Output the [X, Y] coordinate of the center of the cell containing the given text.  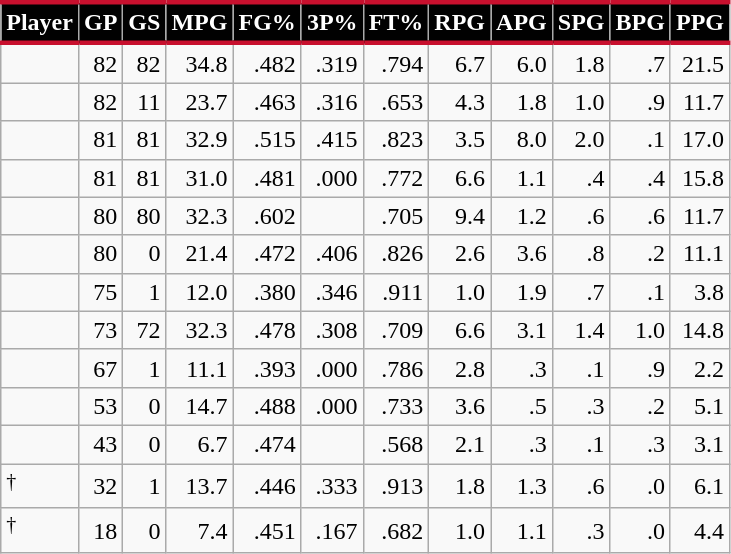
PPG [700, 22]
21.4 [200, 254]
FG% [267, 22]
.772 [396, 178]
.488 [267, 406]
21.5 [700, 63]
.478 [267, 330]
72 [144, 330]
.5 [522, 406]
Player [40, 22]
14.8 [700, 330]
GS [144, 22]
.8 [581, 254]
RPG [460, 22]
13.7 [200, 486]
.316 [332, 102]
2.0 [581, 140]
.319 [332, 63]
3.8 [700, 292]
12.0 [200, 292]
4.3 [460, 102]
.415 [332, 140]
17.0 [700, 140]
7.4 [200, 530]
1.3 [522, 486]
8.0 [522, 140]
73 [100, 330]
.451 [267, 530]
.794 [396, 63]
3.5 [460, 140]
53 [100, 406]
.482 [267, 63]
3P% [332, 22]
.463 [267, 102]
32.9 [200, 140]
2.8 [460, 368]
75 [100, 292]
.709 [396, 330]
1.2 [522, 216]
BPG [640, 22]
.733 [396, 406]
2.1 [460, 444]
.786 [396, 368]
GP [100, 22]
1.9 [522, 292]
67 [100, 368]
5.1 [700, 406]
.568 [396, 444]
APG [522, 22]
.481 [267, 178]
.653 [396, 102]
.602 [267, 216]
.406 [332, 254]
1.4 [581, 330]
.474 [267, 444]
.446 [267, 486]
31.0 [200, 178]
.167 [332, 530]
.705 [396, 216]
.308 [332, 330]
.823 [396, 140]
2.6 [460, 254]
15.8 [700, 178]
23.7 [200, 102]
43 [100, 444]
.515 [267, 140]
4.4 [700, 530]
.380 [267, 292]
.393 [267, 368]
6.0 [522, 63]
.826 [396, 254]
SPG [581, 22]
.911 [396, 292]
.913 [396, 486]
11 [144, 102]
.333 [332, 486]
2.2 [700, 368]
MPG [200, 22]
FT% [396, 22]
9.4 [460, 216]
.346 [332, 292]
18 [100, 530]
34.8 [200, 63]
14.7 [200, 406]
.472 [267, 254]
.682 [396, 530]
6.1 [700, 486]
32 [100, 486]
